Return (X, Y) of the center of cell containing provided text 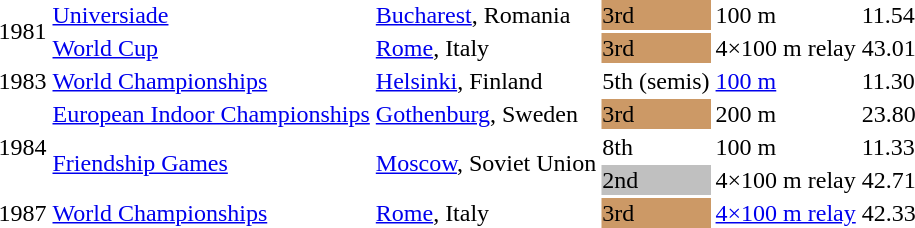
Gothenburg, Sweden (486, 114)
European Indoor Championships (211, 114)
Helsinki, Finland (486, 81)
World Cup (211, 48)
5th (semis) (656, 81)
Moscow, Soviet Union (486, 164)
2nd (656, 180)
8th (656, 147)
Universiade (211, 15)
Friendship Games (211, 164)
200 m (786, 114)
Bucharest, Romania (486, 15)
